Provide the (x, y) coordinate of the cell's center where the given text is located.  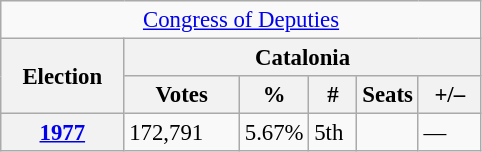
Election (62, 76)
— (450, 133)
5th (333, 133)
172,791 (182, 133)
5.67% (274, 133)
Catalonia (302, 58)
Congress of Deputies (242, 20)
% (274, 95)
+/– (450, 95)
Seats (388, 95)
# (333, 95)
1977 (62, 133)
Votes (182, 95)
